Return (X, Y) of the center of cell containing provided text 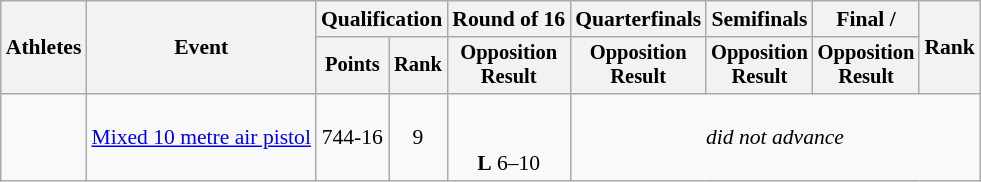
Qualification (382, 19)
Athletes (44, 48)
Semifinals (760, 19)
Points (352, 66)
Final / (866, 19)
Quarterfinals (638, 19)
Round of 16 (508, 19)
Event (201, 48)
Mixed 10 metre air pistol (201, 138)
744-16 (352, 138)
L 6–10 (508, 138)
did not advance (775, 138)
9 (418, 138)
